Find where the given text appears and provide that cell's center as [X, Y] coordinate. 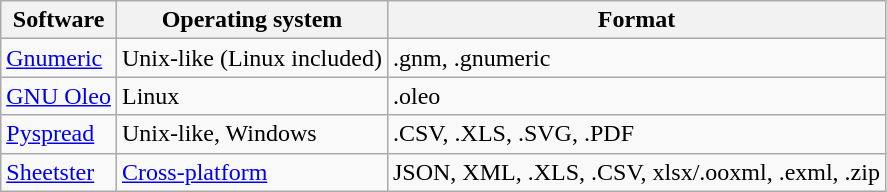
JSON, XML, .XLS, .CSV, xlsx/.ooxml, .exml, .zip [636, 172]
GNU Oleo [59, 96]
.CSV, .XLS, .SVG, .PDF [636, 134]
Unix-like, Windows [252, 134]
Format [636, 20]
Gnumeric [59, 58]
.gnm, .gnumeric [636, 58]
Pyspread [59, 134]
Linux [252, 96]
Sheetster [59, 172]
Cross-platform [252, 172]
Unix-like (Linux included) [252, 58]
Operating system [252, 20]
.oleo [636, 96]
Software [59, 20]
